Pinpoint the cell where the given text exists, returning its (X, Y) midpoint coordinate. 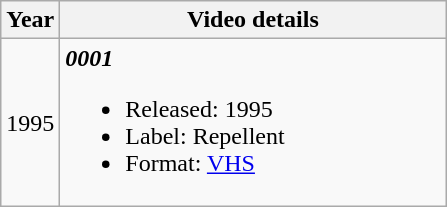
Year (30, 20)
1995 (30, 122)
0001Released: 1995Label: RepellentFormat: VHS (253, 122)
Video details (253, 20)
